Find where the given text appears and provide that cell's center as (X, Y) coordinate. 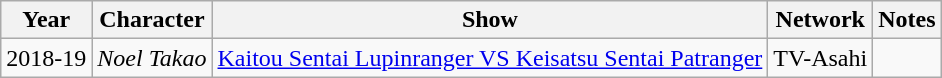
Year (46, 20)
Notes (907, 20)
Network (820, 20)
Kaitou Sentai Lupinranger VS Keisatsu Sentai Patranger (490, 58)
Character (152, 20)
TV-Asahi (820, 58)
Noel Takao (152, 58)
Show (490, 20)
2018-19 (46, 58)
